Determine the [x, y] coordinate at the center of the cell enclosing the given text.  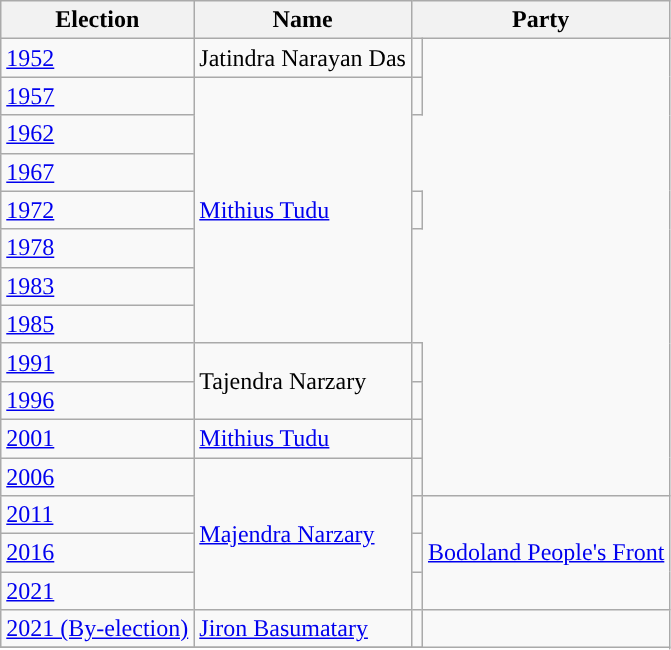
Name [303, 20]
1952 [98, 58]
2021 [98, 591]
2006 [98, 477]
1962 [98, 134]
2021 (By-election) [98, 629]
Majendra Narzary [303, 534]
2011 [98, 515]
1957 [98, 96]
2001 [98, 438]
Bodoland People's Front [546, 553]
2016 [98, 553]
1991 [98, 362]
Election [98, 20]
1985 [98, 324]
Party [540, 20]
1996 [98, 400]
Tajendra Narzary [303, 381]
1967 [98, 172]
Jiron Basumatary [303, 629]
1983 [98, 286]
1978 [98, 248]
1972 [98, 210]
Jatindra Narayan Das [303, 58]
